Return the [x, y] coordinate for the center point of the cell that contains the specified text.  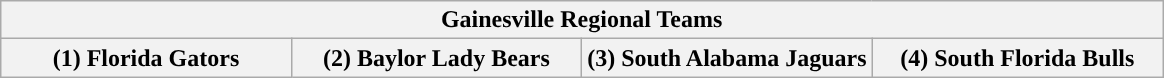
(2) Baylor Lady Bears [436, 58]
(4) South Florida Bulls [1017, 58]
(1) Florida Gators [146, 58]
Gainesville Regional Teams [582, 20]
(3) South Alabama Jaguars [727, 58]
